From the cell containing the given text, extract its center point as (x, y) coordinate. 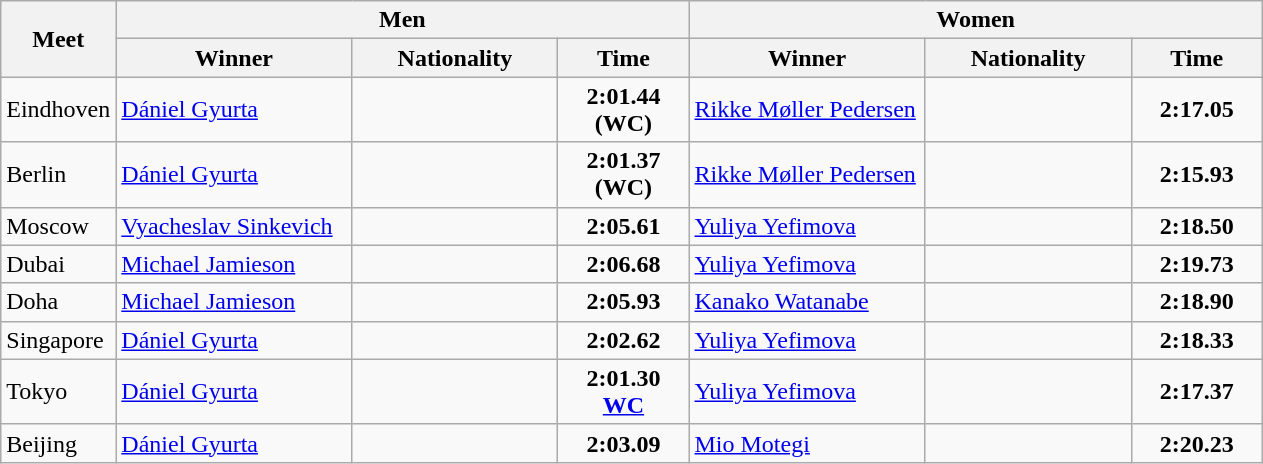
Men (402, 20)
2:05.93 (624, 302)
2:03.09 (624, 443)
Doha (58, 302)
2:17.37 (1196, 392)
Beijing (58, 443)
2:18.90 (1196, 302)
2:01.30 WC (624, 392)
Berlin (58, 174)
2:01.37 (WC) (624, 174)
2:19.73 (1196, 264)
Kanako Watanabe (807, 302)
Women (976, 20)
2:05.61 (624, 226)
Tokyo (58, 392)
2:20.23 (1196, 443)
Eindhoven (58, 110)
Moscow (58, 226)
2:18.33 (1196, 340)
Meet (58, 39)
2:06.68 (624, 264)
2:17.05 (1196, 110)
Vyacheslav Sinkevich (234, 226)
2:01.44 (WC) (624, 110)
Mio Motegi (807, 443)
Dubai (58, 264)
2:15.93 (1196, 174)
2:02.62 (624, 340)
Singapore (58, 340)
2:18.50 (1196, 226)
